Return [X, Y] of the center of cell containing provided text 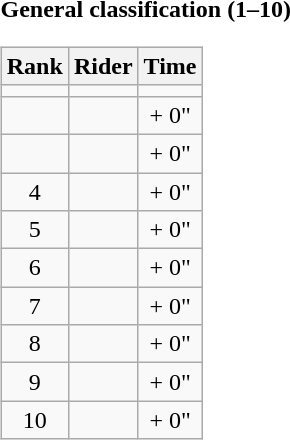
4 [34, 191]
7 [34, 306]
10 [34, 420]
9 [34, 382]
6 [34, 268]
Rider [103, 66]
Time [170, 66]
5 [34, 230]
8 [34, 344]
Rank [34, 66]
